For the text-containing cell, return its midpoint in [X, Y] coordinate format. 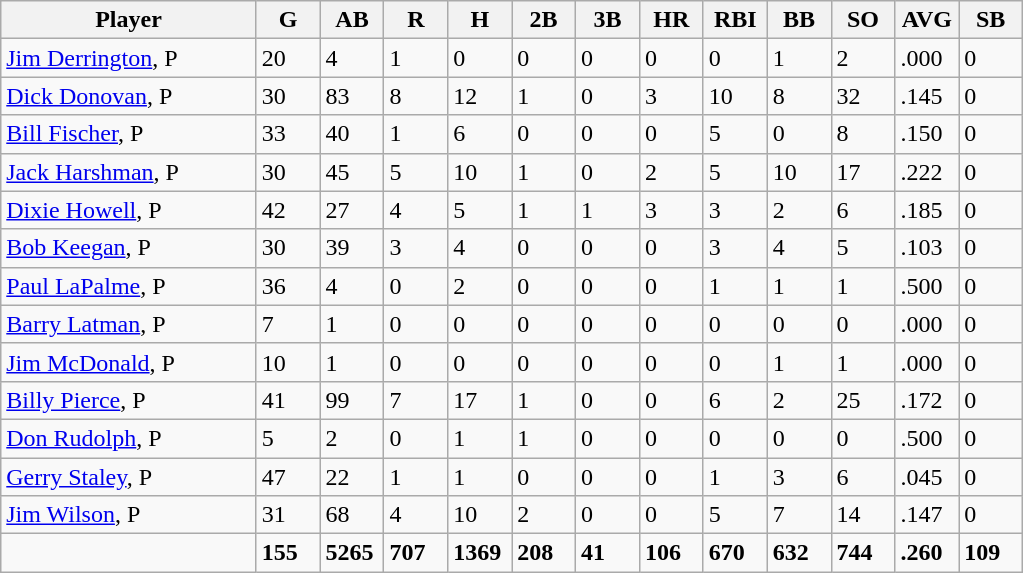
Player [128, 20]
.147 [927, 515]
Paul LaPalme, P [128, 286]
Billy Pierce, P [128, 400]
SO [863, 20]
632 [799, 553]
Jack Harshman, P [128, 172]
AVG [927, 20]
14 [863, 515]
SB [991, 20]
99 [352, 400]
39 [352, 248]
12 [480, 96]
Dixie Howell, P [128, 210]
AB [352, 20]
BB [799, 20]
Jim Wilson, P [128, 515]
27 [352, 210]
47 [288, 477]
Don Rudolph, P [128, 438]
.145 [927, 96]
2B [544, 20]
32 [863, 96]
Jim Derrington, P [128, 58]
Gerry Staley, P [128, 477]
HR [671, 20]
H [480, 20]
Dick Donovan, P [128, 96]
68 [352, 515]
5265 [352, 553]
.260 [927, 553]
33 [288, 134]
.045 [927, 477]
109 [991, 553]
155 [288, 553]
707 [416, 553]
42 [288, 210]
.185 [927, 210]
1369 [480, 553]
40 [352, 134]
.103 [927, 248]
.172 [927, 400]
83 [352, 96]
3B [608, 20]
Bob Keegan, P [128, 248]
31 [288, 515]
Jim McDonald, P [128, 362]
22 [352, 477]
106 [671, 553]
25 [863, 400]
Bill Fischer, P [128, 134]
.222 [927, 172]
R [416, 20]
G [288, 20]
744 [863, 553]
670 [735, 553]
20 [288, 58]
.150 [927, 134]
RBI [735, 20]
45 [352, 172]
Barry Latman, P [128, 324]
36 [288, 286]
208 [544, 553]
